Identify which cell holds the provided text, then report its [X, Y] central coordinate. 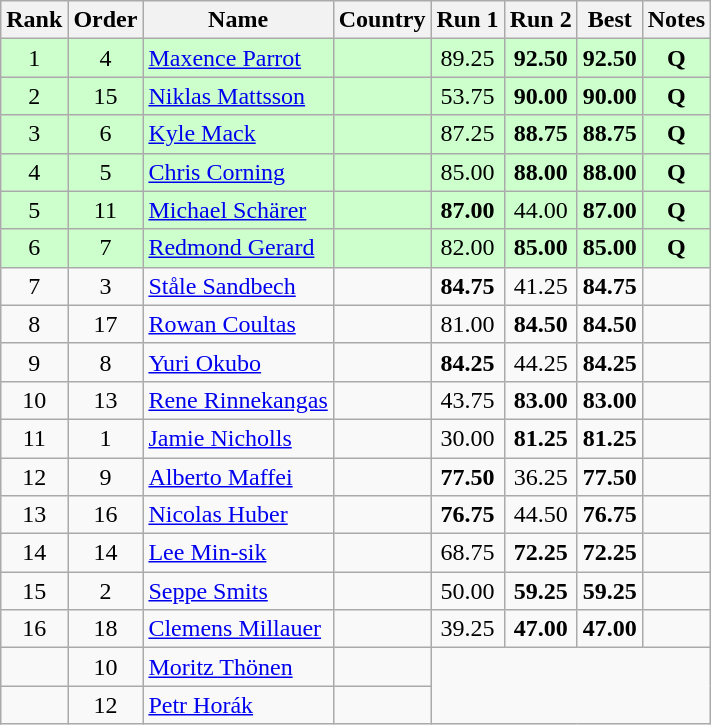
Run 1 [468, 20]
Michael Schärer [238, 210]
Moritz Thönen [238, 667]
36.25 [540, 477]
44.50 [540, 515]
50.00 [468, 591]
17 [106, 324]
Redmond Gerard [238, 248]
89.25 [468, 58]
Clemens Millauer [238, 629]
Maxence Parrot [238, 58]
43.75 [468, 400]
Run 2 [540, 20]
30.00 [468, 438]
Order [106, 20]
Best [610, 20]
87.25 [468, 134]
68.75 [468, 553]
Nicolas Huber [238, 515]
Rank [34, 20]
Name [238, 20]
Rowan Coultas [238, 324]
Alberto Maffei [238, 477]
Seppe Smits [238, 591]
39.25 [468, 629]
Ståle Sandbech [238, 286]
18 [106, 629]
Rene Rinnekangas [238, 400]
Yuri Okubo [238, 362]
Kyle Mack [238, 134]
Chris Corning [238, 172]
Niklas Mattsson [238, 96]
44.00 [540, 210]
53.75 [468, 96]
44.25 [540, 362]
Notes [676, 20]
Jamie Nicholls [238, 438]
Petr Horák [238, 705]
Country [382, 20]
Lee Min-sik [238, 553]
81.00 [468, 324]
82.00 [468, 248]
41.25 [540, 286]
